Scan for the cell matching the given text and deliver its (x, y) coordinate at center. 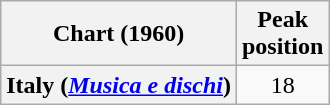
Chart (1960) (119, 34)
Peakposition (282, 34)
Italy (Musica e dischi) (119, 85)
18 (282, 85)
